Pinpoint the cell where the given text exists, returning its (x, y) midpoint coordinate. 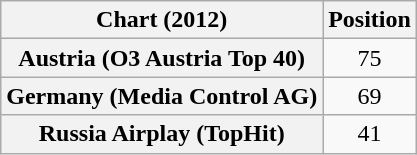
Russia Airplay (TopHit) (162, 134)
69 (370, 96)
Position (370, 20)
41 (370, 134)
Austria (O3 Austria Top 40) (162, 58)
75 (370, 58)
Germany (Media Control AG) (162, 96)
Chart (2012) (162, 20)
